Locate the cell with the specified text and output its (x, y) center coordinate. 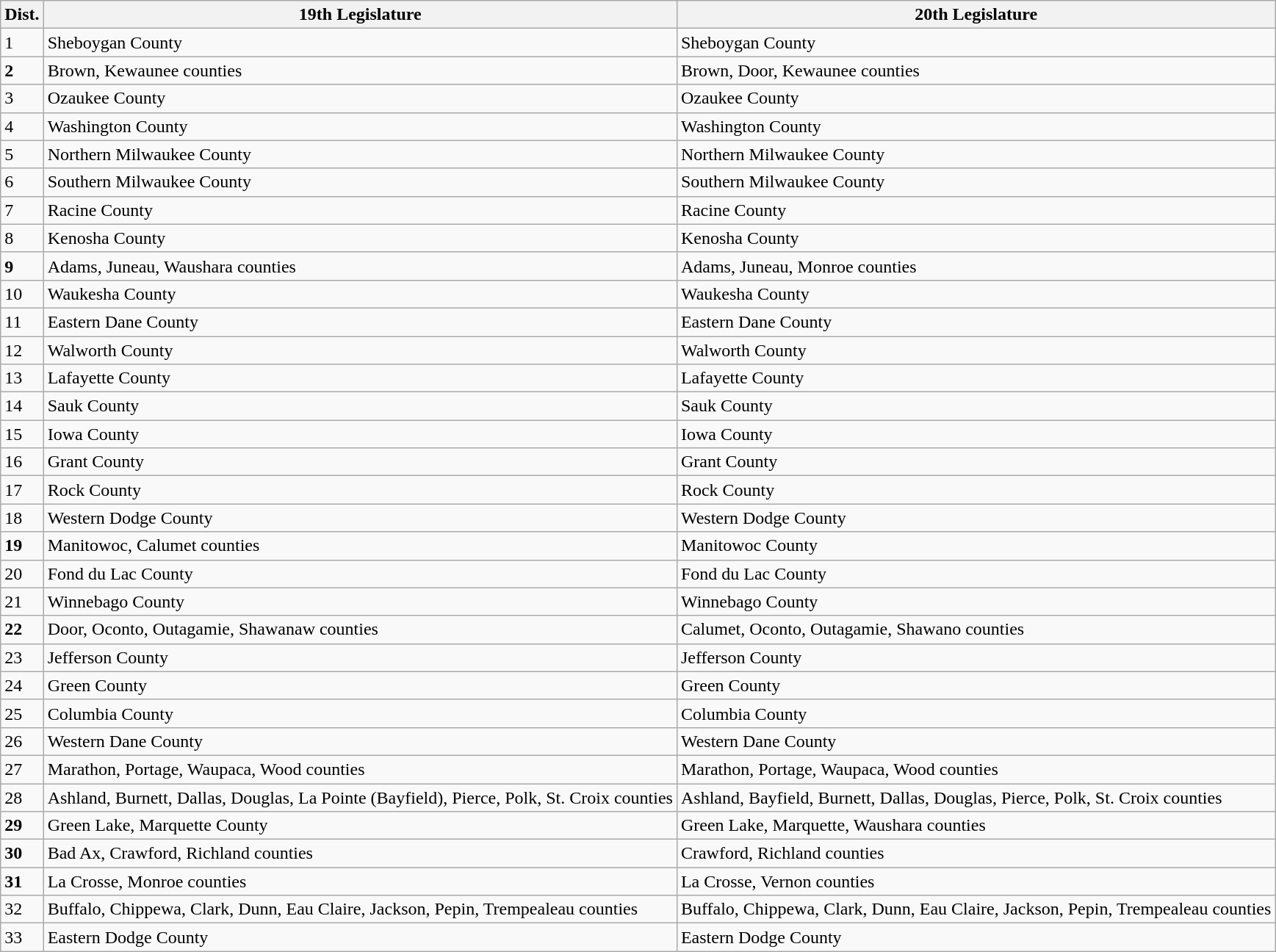
22 (22, 630)
6 (22, 182)
23 (22, 657)
Dist. (22, 15)
20th Legislature (976, 15)
27 (22, 769)
15 (22, 434)
Crawford, Richland counties (976, 854)
9 (22, 266)
32 (22, 909)
21 (22, 602)
2 (22, 71)
33 (22, 937)
3 (22, 98)
4 (22, 126)
Manitowoc County (976, 546)
16 (22, 462)
Door, Oconto, Outagamie, Shawanaw counties (360, 630)
5 (22, 154)
Manitowoc, Calumet counties (360, 546)
La Crosse, Monroe counties (360, 881)
8 (22, 238)
Adams, Juneau, Monroe counties (976, 266)
Brown, Door, Kewaunee counties (976, 71)
Ashland, Bayfield, Burnett, Dallas, Douglas, Pierce, Polk, St. Croix counties (976, 797)
Ashland, Burnett, Dallas, Douglas, La Pointe (Bayfield), Pierce, Polk, St. Croix counties (360, 797)
Green Lake, Marquette, Waushara counties (976, 826)
11 (22, 322)
La Crosse, Vernon counties (976, 881)
Bad Ax, Crawford, Richland counties (360, 854)
20 (22, 574)
26 (22, 741)
Brown, Kewaunee counties (360, 71)
10 (22, 294)
Adams, Juneau, Waushara counties (360, 266)
17 (22, 490)
29 (22, 826)
13 (22, 378)
14 (22, 406)
31 (22, 881)
25 (22, 713)
Green Lake, Marquette County (360, 826)
1 (22, 43)
12 (22, 350)
24 (22, 685)
28 (22, 797)
18 (22, 518)
Calumet, Oconto, Outagamie, Shawano counties (976, 630)
7 (22, 210)
19th Legislature (360, 15)
30 (22, 854)
19 (22, 546)
